Capture the cell that displays the provided text and extract its (X, Y) central coordinate. 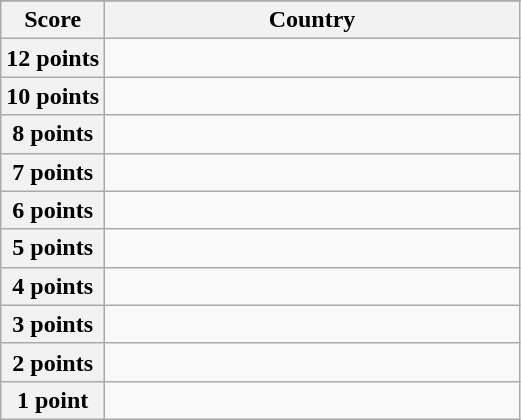
10 points (53, 96)
Score (53, 20)
Country (312, 20)
6 points (53, 210)
2 points (53, 362)
3 points (53, 324)
12 points (53, 58)
7 points (53, 172)
1 point (53, 400)
8 points (53, 134)
4 points (53, 286)
5 points (53, 248)
